For the text-containing cell, return its midpoint in (X, Y) coordinate format. 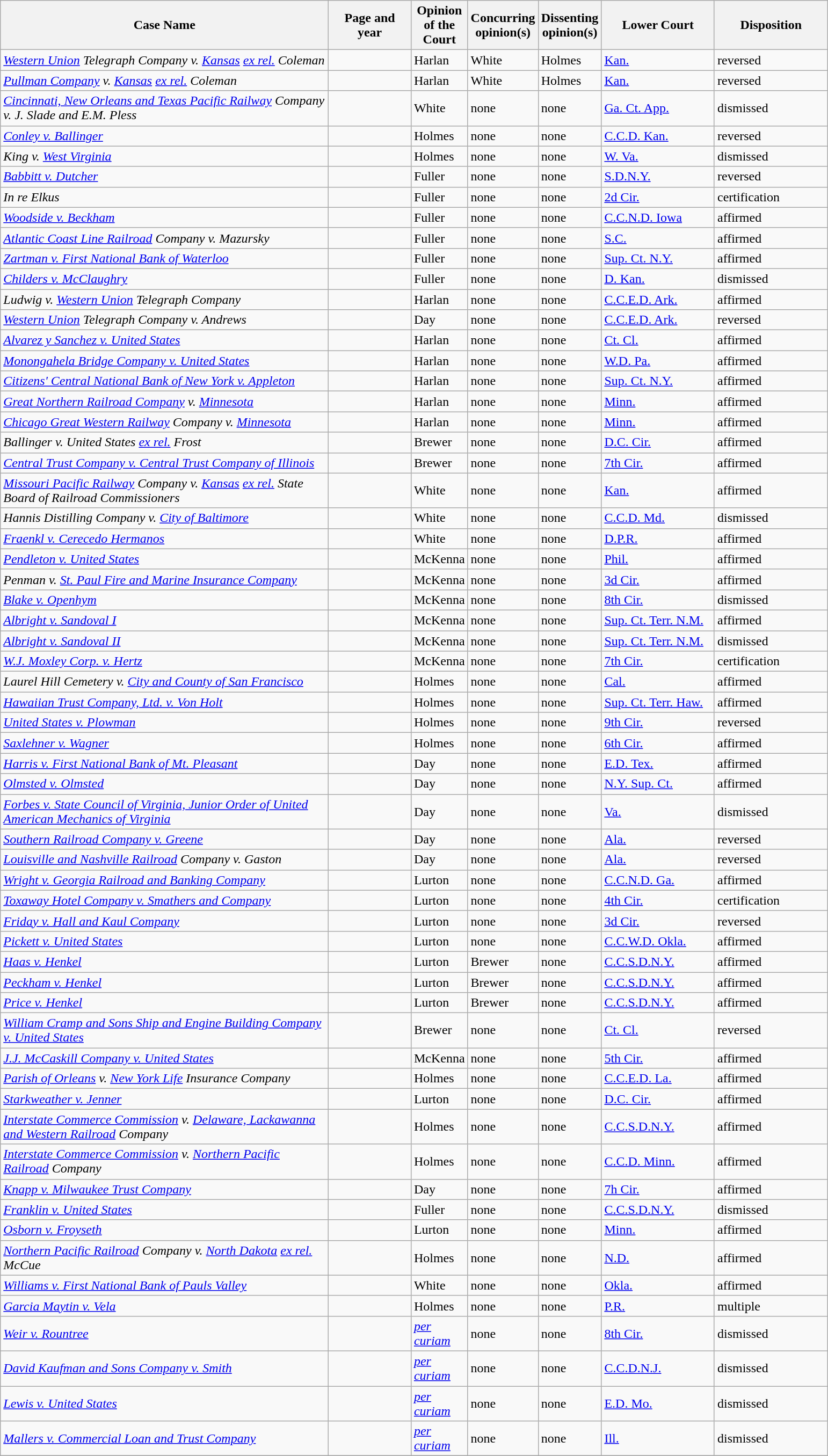
C.C.D. Md. (658, 518)
Albright v. Sandoval II (164, 640)
Cincinnati, New Orleans and Texas Pacific Railway Company v. J. Slade and E.M. Pless (164, 108)
W.D. Pa. (658, 361)
W.J. Moxley Corp. v. Hertz (164, 661)
Friday v. Hall and Kaul Company (164, 921)
Monongahela Bridge Company v. United States (164, 361)
Haas v. Henkel (164, 962)
Zartman v. First National Bank of Waterloo (164, 258)
Missouri Pacific Railway Company v. Kansas ex rel. State Board of Railroad Commissioners (164, 491)
2d Cir. (658, 197)
Wright v. Georgia Railroad and Banking Company (164, 880)
William Cramp and Sons Ship and Engine Building Company v. United States (164, 1031)
Forbes v. State Council of Virginia, Junior Order of United American Mechanics of Virginia (164, 812)
Chicago Great Western Railway Company v. Minnesota (164, 422)
Southern Railroad Company v. Greene (164, 839)
Franklin v. United States (164, 1210)
C.C.W.D. Okla. (658, 941)
Childers v. McClaughry (164, 279)
Page and year (370, 25)
C.C.N.D. Iowa (658, 217)
Alvarez y Sanchez v. United States (164, 340)
In re Elkus (164, 197)
Ill. (658, 1439)
4th Cir. (658, 900)
C.C.N.D. Ga. (658, 880)
Lewis v. United States (164, 1403)
Interstate Commerce Commission v. Delaware, Lackawanna and Western Railroad Company (164, 1126)
Cal. (658, 682)
6th Cir. (658, 743)
Louisville and Nashville Railroad Company v. Gaston (164, 860)
Lower Court (658, 25)
Blake v. Openhym (164, 600)
Price v. Henkel (164, 1003)
King v. West Virginia (164, 156)
Citizens' Central National Bank of New York v. Appleton (164, 381)
Weir v. Rountree (164, 1334)
Opinion of the Court (439, 25)
Toxaway Hotel Company v. Smathers and Company (164, 900)
Concurring opinion(s) (503, 25)
Harris v. First National Bank of Mt. Pleasant (164, 763)
United States v. Plowman (164, 723)
Ballinger v. United States ex rel. Frost (164, 442)
Phil. (658, 559)
Western Union Telegraph Company v. Kansas ex rel. Coleman (164, 60)
Northern Pacific Railroad Company v. North Dakota ex rel. McCue (164, 1257)
E.D. Tex. (658, 763)
Peckham v. Henkel (164, 982)
Williams v. First National Bank of Pauls Valley (164, 1285)
C.C.D. Minn. (658, 1162)
Sup. Ct. Terr. Haw. (658, 702)
Pendleton v. United States (164, 559)
S.C. (658, 238)
Saxlehner v. Wagner (164, 743)
Conley v. Ballinger (164, 136)
Fraenkl v. Cerecedo Hermanos (164, 538)
C.C.E.D. La. (658, 1079)
E.D. Mo. (658, 1403)
Olmsted v. Olmsted (164, 784)
C.C.D.N.J. (658, 1368)
Woodside v. Beckham (164, 217)
Interstate Commerce Commission v. Northern Pacific Railroad Company (164, 1162)
S.D.N.Y. (658, 177)
Dissenting opinion(s) (570, 25)
5th Cir. (658, 1058)
Okla. (658, 1285)
Hawaiian Trust Company, Ltd. v. Von Holt (164, 702)
Western Union Telegraph Company v. Andrews (164, 320)
Central Trust Company v. Central Trust Company of Illinois (164, 463)
Osborn v. Froyseth (164, 1230)
N.Y. Sup. Ct. (658, 784)
9th Cir. (658, 723)
J.J. McCaskill Company v. United States (164, 1058)
Babbitt v. Dutcher (164, 177)
Ludwig v. Western Union Telegraph Company (164, 299)
Parish of Orleans v. New York Life Insurance Company (164, 1079)
Atlantic Coast Line Railroad Company v. Mazursky (164, 238)
Va. (658, 812)
Pullman Company v. Kansas ex rel. Coleman (164, 81)
Knapp v. Milwaukee Trust Company (164, 1189)
Case Name (164, 25)
multiple (771, 1306)
Hannis Distilling Company v. City of Baltimore (164, 518)
Pickett v. United States (164, 941)
David Kaufman and Sons Company v. Smith (164, 1368)
Ga. Ct. App. (658, 108)
Mallers v. Commercial Loan and Trust Company (164, 1439)
D.P.R. (658, 538)
Great Northern Railroad Company v. Minnesota (164, 402)
C.C.D. Kan. (658, 136)
Albright v. Sandoval I (164, 620)
7h Cir. (658, 1189)
Starkweather v. Jenner (164, 1099)
Garcia Maytin v. Vela (164, 1306)
Penman v. St. Paul Fire and Marine Insurance Company (164, 579)
D. Kan. (658, 279)
Laurel Hill Cemetery v. City and County of San Francisco (164, 682)
W. Va. (658, 156)
N.D. (658, 1257)
Disposition (771, 25)
P.R. (658, 1306)
